Scan for the cell matching the given text and deliver its (X, Y) coordinate at center. 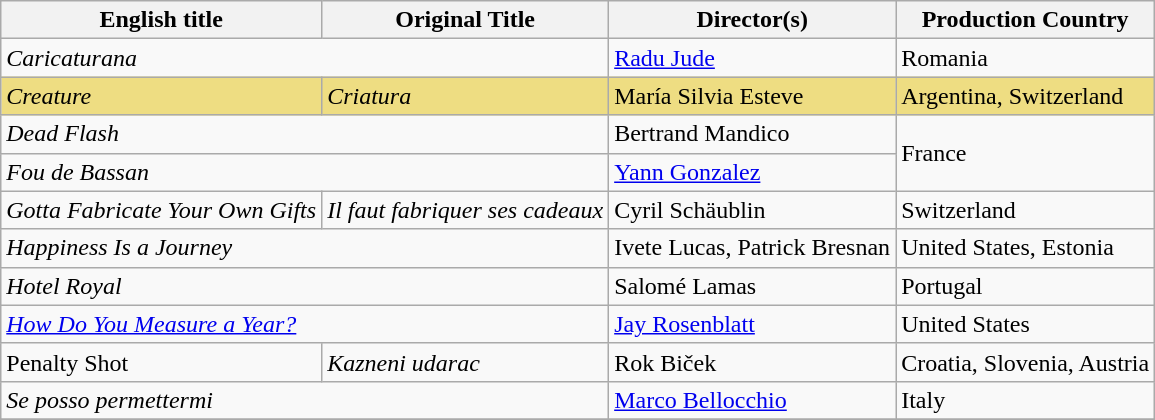
Creature (162, 96)
Jay Rosenblatt (752, 324)
Se posso permettermi (305, 400)
Marco Bellocchio (752, 400)
Original Title (466, 20)
Dead Flash (305, 134)
Radu Jude (752, 58)
Director(s) (752, 20)
Italy (1026, 400)
How Do You Measure a Year? (305, 324)
Bertrand Mandico (752, 134)
Romania (1026, 58)
Happiness Is a Journey (305, 248)
English title (162, 20)
Ivete Lucas, Patrick Bresnan (752, 248)
Kazneni udarac (466, 362)
Cyril Schäublin (752, 210)
Yann Gonzalez (752, 172)
Hotel Royal (305, 286)
Portugal (1026, 286)
Argentina, Switzerland (1026, 96)
United States, Estonia (1026, 248)
Fou de Bassan (305, 172)
Salomé Lamas (752, 286)
Production Country (1026, 20)
Gotta Fabricate Your Own Gifts (162, 210)
Croatia, Slovenia, Austria (1026, 362)
Switzerland (1026, 210)
Criatura (466, 96)
Il faut fabriquer ses cadeaux (466, 210)
Rok Biček (752, 362)
Penalty Shot (162, 362)
France (1026, 153)
United States (1026, 324)
María Silvia Esteve (752, 96)
Caricaturana (305, 58)
